Search for the cell housing the specified text and yield its (X, Y) center coordinate. 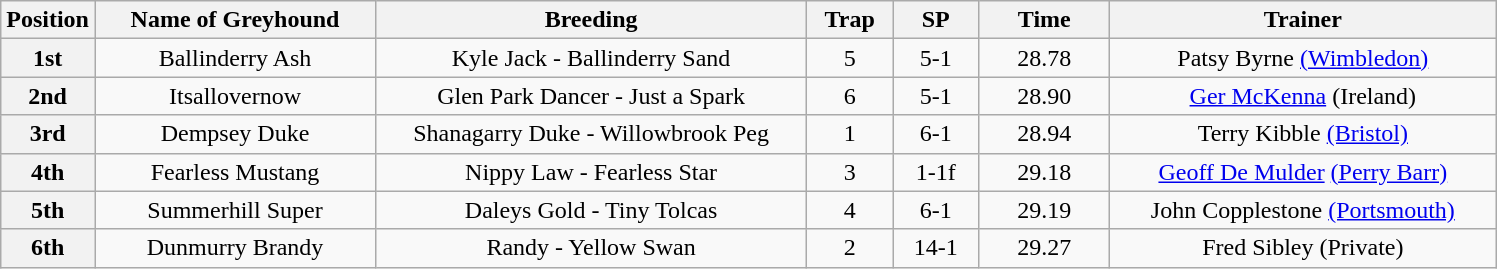
Breeding (592, 20)
Daleys Gold - Tiny Tolcas (592, 210)
Position (48, 20)
Summerhill Super (234, 210)
14-1 (936, 248)
3 (850, 172)
Nippy Law - Fearless Star (592, 172)
1st (48, 58)
Time (1044, 20)
1 (850, 134)
Fred Sibley (Private) (1303, 248)
Trainer (1303, 20)
Terry Kibble (Bristol) (1303, 134)
6 (850, 96)
Dempsey Duke (234, 134)
29.18 (1044, 172)
28.94 (1044, 134)
29.27 (1044, 248)
Glen Park Dancer - Just a Spark (592, 96)
Patsy Byrne (Wimbledon) (1303, 58)
Shanagarry Duke - Willowbrook Peg (592, 134)
Geoff De Mulder (Perry Barr) (1303, 172)
Trap (850, 20)
Name of Greyhound (234, 20)
6th (48, 248)
4th (48, 172)
Dunmurry Brandy (234, 248)
John Copplestone (Portsmouth) (1303, 210)
29.19 (1044, 210)
28.90 (1044, 96)
5th (48, 210)
Fearless Mustang (234, 172)
Itsallovernow (234, 96)
5 (850, 58)
SP (936, 20)
2 (850, 248)
Kyle Jack - Ballinderry Sand (592, 58)
2nd (48, 96)
4 (850, 210)
Randy - Yellow Swan (592, 248)
Ballinderry Ash (234, 58)
Ger McKenna (Ireland) (1303, 96)
1-1f (936, 172)
3rd (48, 134)
28.78 (1044, 58)
